Determine the [x, y] coordinate at the center of the cell enclosing the given text.  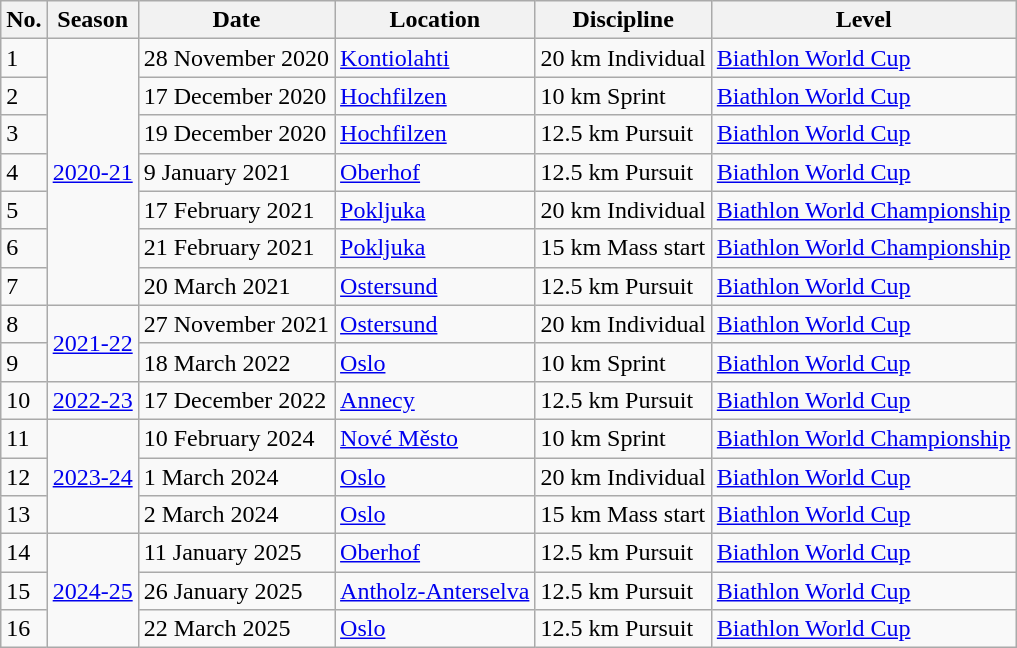
2023-24 [92, 476]
9 January 2021 [236, 172]
11 January 2025 [236, 553]
27 November 2021 [236, 324]
1 March 2024 [236, 477]
13 [24, 515]
10 [24, 400]
28 November 2020 [236, 58]
26 January 2025 [236, 591]
12 [24, 477]
15 [24, 591]
5 [24, 210]
16 [24, 629]
18 March 2022 [236, 362]
7 [24, 286]
20 March 2021 [236, 286]
17 December 2020 [236, 96]
Nové Město [435, 438]
Annecy [435, 400]
17 February 2021 [236, 210]
Location [435, 20]
4 [24, 172]
17 December 2022 [236, 400]
21 February 2021 [236, 248]
22 March 2025 [236, 629]
10 February 2024 [236, 438]
Antholz-Anterselva [435, 591]
Date [236, 20]
2 [24, 96]
11 [24, 438]
2 March 2024 [236, 515]
2021-22 [92, 343]
9 [24, 362]
6 [24, 248]
Season [92, 20]
Kontiolahti [435, 58]
No. [24, 20]
Discipline [623, 20]
Level [864, 20]
2020-21 [92, 172]
1 [24, 58]
2024-25 [92, 591]
3 [24, 134]
19 December 2020 [236, 134]
14 [24, 553]
2022-23 [92, 400]
8 [24, 324]
